Scan for the cell matching the given text and deliver its [x, y] coordinate at center. 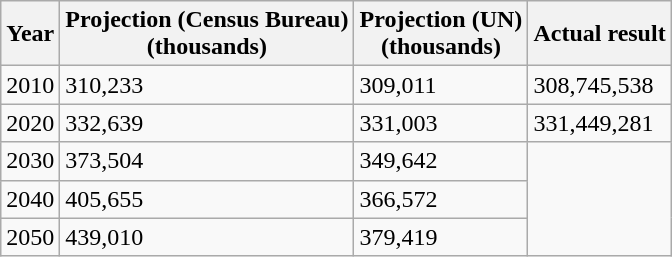
Actual result [600, 34]
366,572 [441, 199]
Year [30, 34]
2030 [30, 161]
308,745,538 [600, 85]
373,504 [207, 161]
332,639 [207, 123]
Projection (Census Bureau)(thousands) [207, 34]
2020 [30, 123]
2050 [30, 237]
310,233 [207, 85]
331,449,281 [600, 123]
405,655 [207, 199]
331,003 [441, 123]
Projection (UN)(thousands) [441, 34]
349,642 [441, 161]
379,419 [441, 237]
2040 [30, 199]
2010 [30, 85]
439,010 [207, 237]
309,011 [441, 85]
